Identify which cell holds the provided text, then report its [x, y] central coordinate. 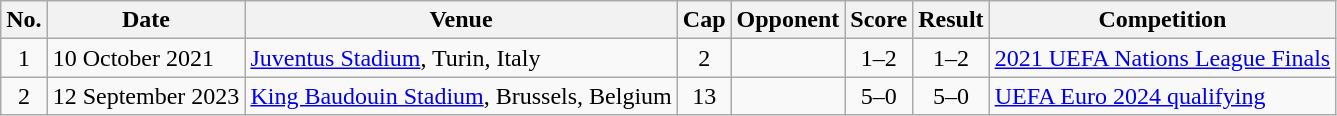
2021 UEFA Nations League Finals [1162, 58]
10 October 2021 [146, 58]
Result [951, 20]
No. [24, 20]
Score [879, 20]
1 [24, 58]
Juventus Stadium, Turin, Italy [461, 58]
Venue [461, 20]
12 September 2023 [146, 96]
Competition [1162, 20]
Opponent [788, 20]
Cap [704, 20]
Date [146, 20]
UEFA Euro 2024 qualifying [1162, 96]
King Baudouin Stadium, Brussels, Belgium [461, 96]
13 [704, 96]
